Locate the cell with the specified text and output its (X, Y) center coordinate. 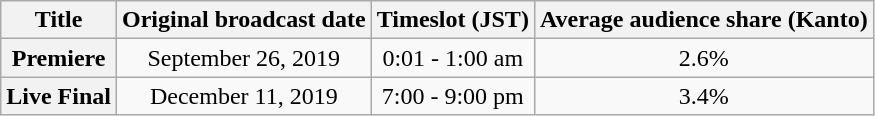
Timeslot (JST) (452, 20)
Original broadcast date (244, 20)
September 26, 2019 (244, 58)
3.4% (704, 96)
Average audience share (Kanto) (704, 20)
Live Final (59, 96)
2.6% (704, 58)
December 11, 2019 (244, 96)
Title (59, 20)
0:01 - 1:00 am (452, 58)
7:00 - 9:00 pm (452, 96)
Premiere (59, 58)
